Return the (x, y) coordinate for the center point of the cell that contains the specified text.  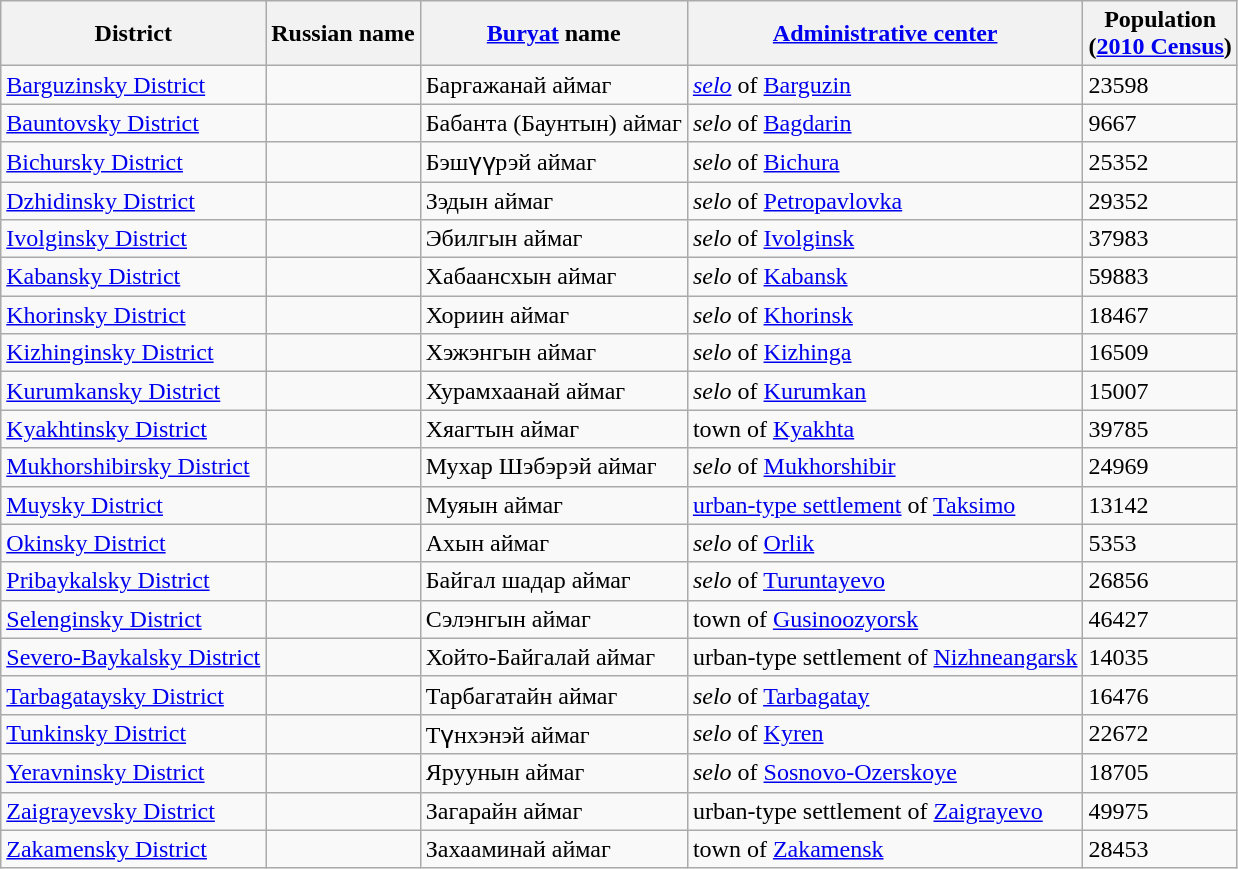
Tarbagataysky District (134, 695)
59883 (1160, 277)
town of Zakamensk (885, 849)
Mukhorshibirsky District (134, 467)
urban-type settlement of Zaigrayevo (885, 811)
23598 (1160, 85)
selo of Mukhorshibir (885, 467)
46427 (1160, 619)
town of Kyakhta (885, 429)
District (134, 34)
Бэшүүрэй аймаг (554, 162)
Муяын аймаг (554, 505)
Хурамхаанай аймаг (554, 391)
37983 (1160, 239)
Байгал шадар аймаг (554, 581)
selo of Sosnovo-Ozerskoye (885, 773)
Хэжэнгын аймаг (554, 353)
Zakamensky District (134, 849)
Эбилгын аймаг (554, 239)
selo of Turuntayevo (885, 581)
selo of Petropavlovka (885, 201)
16476 (1160, 695)
Мухар Шэбэрэй аймаг (554, 467)
Тарбагатайн аймаг (554, 695)
Ахын аймаг (554, 543)
Хориин аймаг (554, 315)
Pribaykalsky District (134, 581)
Баргажанай аймаг (554, 85)
Buryat name (554, 34)
49975 (1160, 811)
Dzhidinsky District (134, 201)
24969 (1160, 467)
Хойто-Байгалай аймаг (554, 657)
5353 (1160, 543)
39785 (1160, 429)
selo of Ivolginsk (885, 239)
selo of Orlik (885, 543)
Bichursky District (134, 162)
Kyakhtinsky District (134, 429)
selo of Tarbagatay (885, 695)
Muysky District (134, 505)
selo of Bagdarin (885, 123)
Бабанта (Баунтын) аймаг (554, 123)
Хяагтын аймаг (554, 429)
22672 (1160, 734)
Kurumkansky District (134, 391)
13142 (1160, 505)
Загарайн аймаг (554, 811)
selo of Khorinsk (885, 315)
Selenginsky District (134, 619)
urban-type settlement of Nizhneangarsk (885, 657)
Bauntovsky District (134, 123)
Яруунын аймаг (554, 773)
Түнхэнэй аймаг (554, 734)
Хабаансхын аймаг (554, 277)
26856 (1160, 581)
urban-type settlement of Taksimo (885, 505)
selo of Kabansk (885, 277)
Administrative center (885, 34)
selo of Kurumkan (885, 391)
29352 (1160, 201)
Сэлэнгын аймаг (554, 619)
selo of Bichura (885, 162)
16509 (1160, 353)
Russian name (343, 34)
Population(2010 Census) (1160, 34)
Yeravninsky District (134, 773)
Зэдын аймаг (554, 201)
Barguzinsky District (134, 85)
Khorinsky District (134, 315)
18705 (1160, 773)
14035 (1160, 657)
Tunkinsky District (134, 734)
Okinsky District (134, 543)
28453 (1160, 849)
15007 (1160, 391)
selo of Kyren (885, 734)
selo of Barguzin (885, 85)
25352 (1160, 162)
9667 (1160, 123)
Kizhinginsky District (134, 353)
Ivolginsky District (134, 239)
Захааминай аймаг (554, 849)
selo of Kizhinga (885, 353)
Kabansky District (134, 277)
town of Gusinoozyorsk (885, 619)
Severo-Baykalsky District (134, 657)
18467 (1160, 315)
Zaigrayevsky District (134, 811)
